Determine the [x, y] coordinate at the center of the cell enclosing the given text.  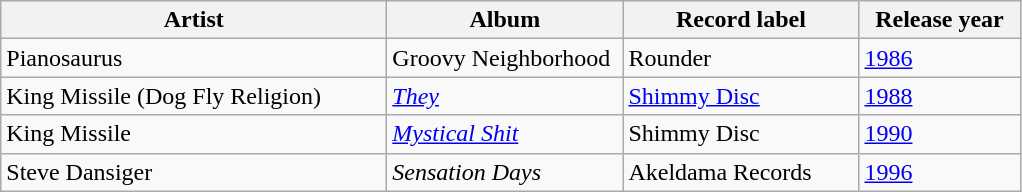
They [505, 96]
Groovy Neighborhood [505, 58]
1986 [940, 58]
Akeldama Records [741, 172]
Sensation Days [505, 172]
Record label [741, 20]
Album [505, 20]
Steve Dansiger [194, 172]
King Missile (Dog Fly Religion) [194, 96]
Mystical Shit [505, 134]
1996 [940, 172]
1988 [940, 96]
Release year [940, 20]
Artist [194, 20]
Pianosaurus [194, 58]
Rounder [741, 58]
1990 [940, 134]
King Missile [194, 134]
